Locate the cell with the specified text and output its (X, Y) center coordinate. 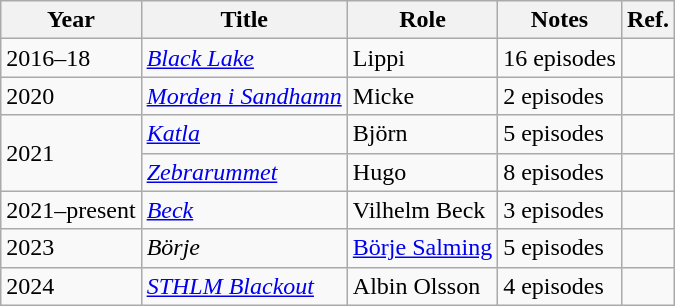
Vilhelm Beck (422, 210)
Micke (422, 96)
Beck (244, 210)
Börje Salming (422, 248)
Lippi (422, 58)
Zebrarummet (244, 172)
2016–18 (71, 58)
8 episodes (560, 172)
2020 (71, 96)
Notes (560, 20)
Katla (244, 134)
Title (244, 20)
2023 (71, 248)
Role (422, 20)
Börje (244, 248)
Year (71, 20)
2021 (71, 153)
2024 (71, 286)
Morden i Sandhamn (244, 96)
4 episodes (560, 286)
Björn (422, 134)
2021–present (71, 210)
Black Lake (244, 58)
3 episodes (560, 210)
Albin Olsson (422, 286)
Hugo (422, 172)
2 episodes (560, 96)
16 episodes (560, 58)
Ref. (648, 20)
STHLM Blackout (244, 286)
